Locate the cell with the specified text and output its (X, Y) center coordinate. 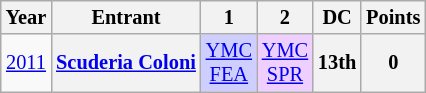
2011 (26, 63)
2 (285, 17)
YMCSPR (285, 63)
0 (393, 63)
Year (26, 17)
DC (337, 17)
YMCFEA (229, 63)
Entrant (126, 17)
1 (229, 17)
13th (337, 63)
Scuderia Coloni (126, 63)
Points (393, 17)
